Capture the cell that displays the provided text and extract its (X, Y) central coordinate. 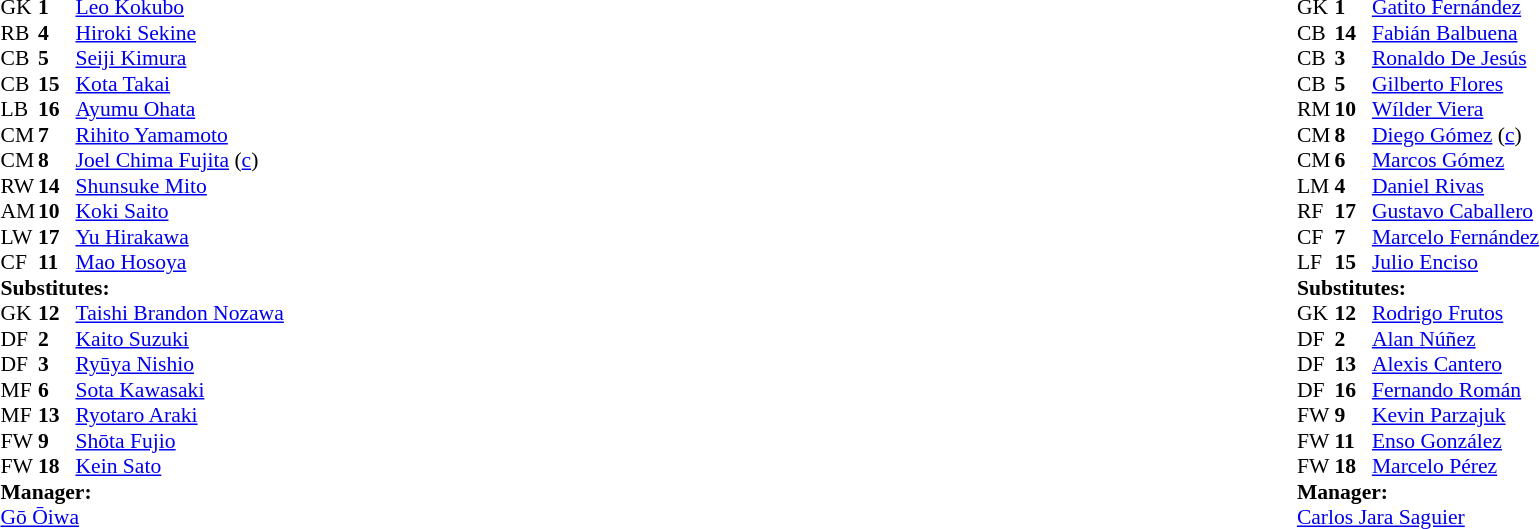
Hiroki Sekine (180, 33)
Alan Núñez (1456, 339)
Ryotaro Araki (180, 415)
Fabián Balbuena (1456, 33)
Alexis Cantero (1456, 365)
RM (1316, 109)
Kein Sato (180, 467)
Marcos Gómez (1456, 161)
RW (19, 186)
Mao Hosoya (180, 263)
LB (19, 109)
Gustavo Caballero (1456, 211)
Wílder Viera (1456, 109)
Kota Takai (180, 84)
Joel Chima Fujita (c) (180, 161)
Shunsuke Mito (180, 186)
Kevin Parzajuk (1456, 415)
LM (1316, 186)
Ryūya Nishio (180, 365)
Yu Hirakawa (180, 237)
AM (19, 211)
Marcelo Pérez (1456, 467)
Sota Kawasaki (180, 390)
LW (19, 237)
Kaito Suzuki (180, 339)
LF (1316, 263)
Ronaldo De Jesús (1456, 59)
Julio Enciso (1456, 263)
Enso González (1456, 441)
Diego Gómez (c) (1456, 135)
RB (19, 33)
Marcelo Fernández (1456, 237)
Gilberto Flores (1456, 84)
Seiji Kimura (180, 59)
Rihito Yamamoto (180, 135)
Rodrigo Frutos (1456, 313)
RF (1316, 211)
Ayumu Ohata (180, 109)
Taishi Brandon Nozawa (180, 313)
Daniel Rivas (1456, 186)
Koki Saito (180, 211)
Fernando Román (1456, 390)
Shōta Fujio (180, 441)
